Find where the given text appears and provide that cell's center as [X, Y] coordinate. 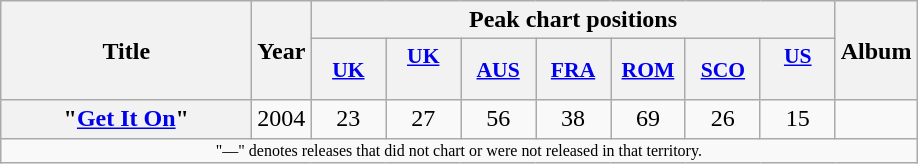
AUS [498, 70]
ROM [648, 70]
38 [574, 119]
56 [498, 119]
Album [876, 50]
69 [648, 119]
"Get It On" [126, 119]
"—" denotes releases that did not chart or were not released in that territory. [459, 150]
23 [348, 119]
US [798, 70]
SCO [722, 70]
15 [798, 119]
Peak chart positions [573, 20]
27 [424, 119]
Title [126, 50]
26 [722, 119]
2004 [282, 119]
Year [282, 50]
FRA [574, 70]
